Search for the cell housing the specified text and yield its [X, Y] center coordinate. 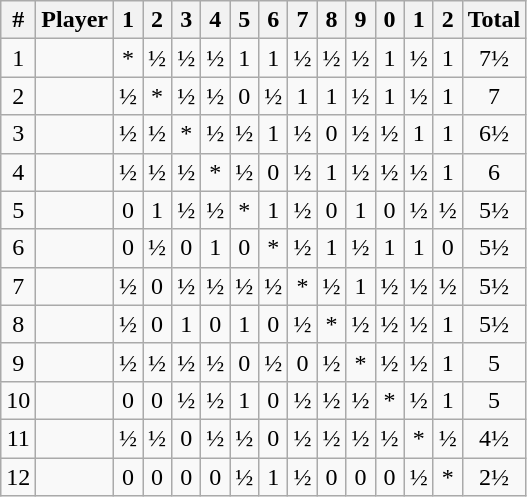
Player [75, 20]
Total [494, 20]
6½ [494, 134]
7½ [494, 58]
12 [18, 477]
11 [18, 438]
# [18, 20]
2½ [494, 477]
10 [18, 400]
4½ [494, 438]
